Return [X, Y] of the center of cell containing provided text 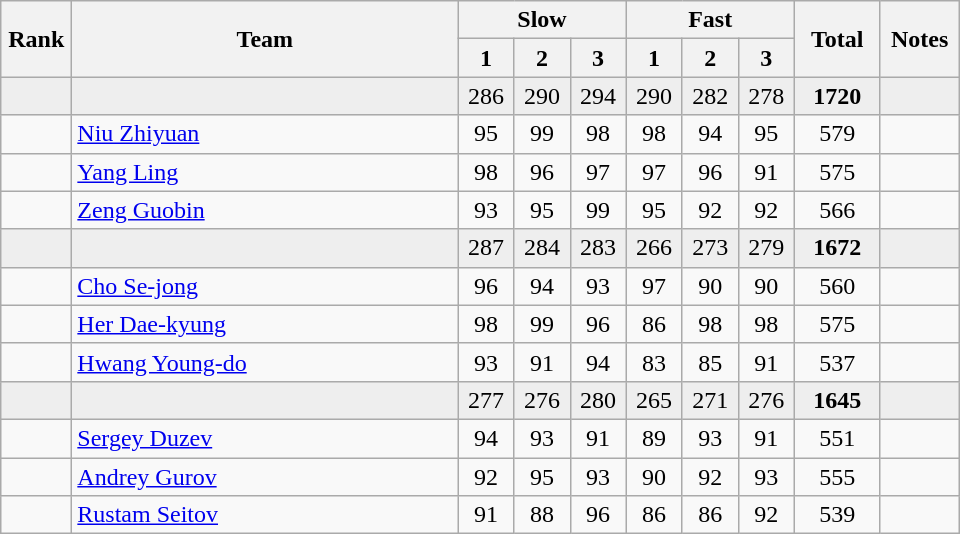
Slow [542, 20]
278 [766, 96]
1672 [837, 248]
1645 [837, 400]
537 [837, 362]
Hwang Young-do [265, 362]
579 [837, 134]
277 [486, 400]
555 [837, 477]
Sergey Duzev [265, 438]
88 [542, 515]
Total [837, 39]
83 [654, 362]
Notes [920, 39]
280 [598, 400]
294 [598, 96]
Cho Se-jong [265, 286]
539 [837, 515]
Rustam Seitov [265, 515]
271 [710, 400]
Yang Ling [265, 172]
Her Dae-kyung [265, 324]
266 [654, 248]
283 [598, 248]
287 [486, 248]
Team [265, 39]
551 [837, 438]
560 [837, 286]
265 [654, 400]
89 [654, 438]
286 [486, 96]
279 [766, 248]
Niu Zhiyuan [265, 134]
Zeng Guobin [265, 210]
273 [710, 248]
566 [837, 210]
Rank [36, 39]
Fast [710, 20]
284 [542, 248]
Andrey Gurov [265, 477]
282 [710, 96]
1720 [837, 96]
85 [710, 362]
